Find where the given text appears and provide that cell's center as [x, y] coordinate. 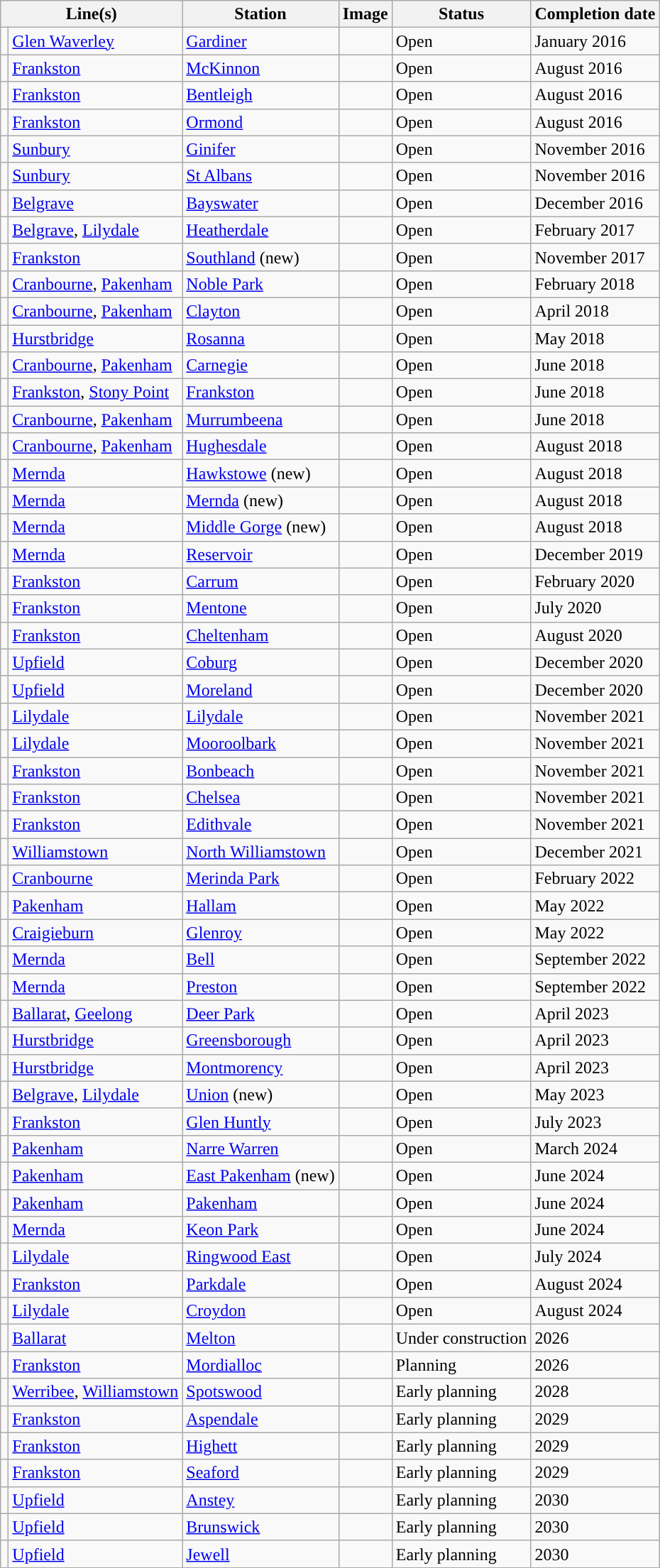
Glen Huntly [260, 1122]
Brunswick [260, 1527]
August 2020 [595, 635]
Bayswater [260, 203]
Middle Gorge (new) [260, 527]
North Williamstown [260, 852]
Cranbourne [95, 879]
Clayton [260, 311]
2028 [595, 1392]
Bell [260, 960]
St Albans [260, 176]
Gardiner [260, 41]
Planning [461, 1365]
February 2020 [595, 581]
November 2017 [595, 257]
Jewell [260, 1554]
Status [461, 14]
Chelsea [260, 798]
Ballarat [95, 1338]
Edithvale [260, 825]
Werribee, Williamstown [95, 1392]
Station [260, 14]
December 2021 [595, 852]
Craigieburn [95, 933]
Mordialloc [260, 1365]
Highett [260, 1446]
May 2023 [595, 1095]
Narre Warren [260, 1148]
July 2024 [595, 1257]
July 2023 [595, 1122]
February 2018 [595, 284]
Montmorency [260, 1068]
Ginifer [260, 149]
Southland (new) [260, 257]
Merinda Park [260, 879]
Glen Waverley [95, 41]
Mentone [260, 608]
April 2018 [595, 311]
Hawkstowe (new) [260, 473]
Glenroy [260, 933]
December 2019 [595, 554]
Anstey [260, 1500]
Moreland [260, 689]
Coburg [260, 662]
McKinnon [260, 68]
Mooroolbark [260, 743]
Bentleigh [260, 95]
Seaford [260, 1473]
Murrumbeena [260, 420]
Reservoir [260, 554]
Ormond [260, 122]
February 2017 [595, 230]
Noble Park [260, 284]
Spotswood [260, 1392]
Ringwood East [260, 1257]
Aspendale [260, 1419]
Melton [260, 1338]
Heatherdale [260, 230]
February 2022 [595, 879]
Carrum [260, 581]
Williamstown [95, 852]
Rosanna [260, 339]
East Pakenham (new) [260, 1175]
Ballarat, Geelong [95, 1014]
July 2020 [595, 608]
Completion date [595, 14]
May 2018 [595, 339]
Carnegie [260, 366]
March 2024 [595, 1148]
Under construction [461, 1338]
Mernda (new) [260, 500]
Belgrave [95, 203]
Parkdale [260, 1284]
Keon Park [260, 1230]
Preston [260, 987]
Line(s) [92, 14]
Union (new) [260, 1095]
Deer Park [260, 1014]
December 2016 [595, 203]
Croydon [260, 1311]
Frankston, Stony Point [95, 393]
January 2016 [595, 41]
Hughesdale [260, 446]
Bonbeach [260, 770]
Hallam [260, 906]
Greensborough [260, 1041]
Cheltenham [260, 635]
Image [365, 14]
